Identify which cell holds the provided text, then report its [x, y] central coordinate. 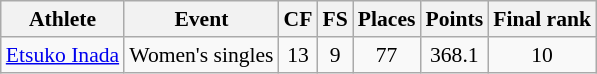
CF [298, 19]
Points [454, 19]
Places [387, 19]
Final rank [542, 19]
FS [334, 19]
13 [298, 55]
10 [542, 55]
9 [334, 55]
368.1 [454, 55]
77 [387, 55]
Athlete [62, 19]
Etsuko Inada [62, 55]
Event [201, 19]
Women's singles [201, 55]
